Capture the cell that displays the provided text and extract its [x, y] central coordinate. 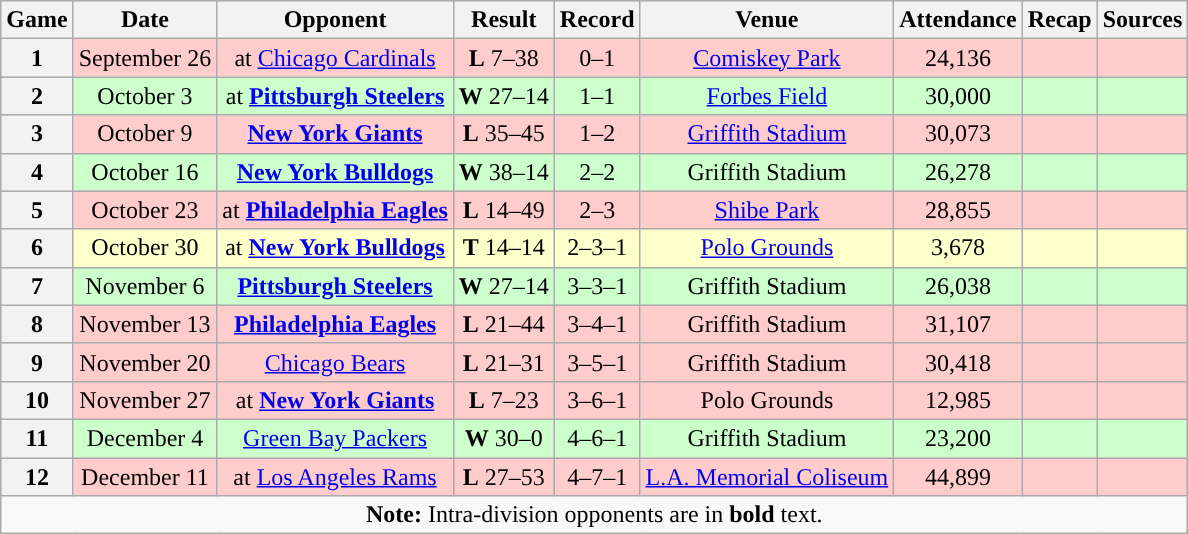
2–3–1 [597, 248]
3–4–1 [597, 324]
New York Bulldogs [335, 172]
November 20 [145, 362]
W 38–14 [504, 172]
W 30–0 [504, 438]
L 35–45 [504, 134]
Date [145, 20]
3–6–1 [597, 400]
L 7–23 [504, 400]
31,107 [958, 324]
2–2 [597, 172]
24,136 [958, 58]
3 [37, 134]
5 [37, 210]
4–6–1 [597, 438]
30,073 [958, 134]
September 26 [145, 58]
44,899 [958, 477]
Note: Intra-division opponents are in bold text. [594, 515]
L 27–53 [504, 477]
October 16 [145, 172]
at Pittsburgh Steelers [335, 96]
L 7–38 [504, 58]
4 [37, 172]
at Los Angeles Rams [335, 477]
7 [37, 286]
December 4 [145, 438]
9 [37, 362]
1–2 [597, 134]
Venue [767, 20]
Forbes Field [767, 96]
October 30 [145, 248]
3–5–1 [597, 362]
28,855 [958, 210]
2–3 [597, 210]
L 21–44 [504, 324]
11 [37, 438]
Philadelphia Eagles [335, 324]
November 27 [145, 400]
2 [37, 96]
October 23 [145, 210]
L.A. Memorial Coliseum [767, 477]
12 [37, 477]
1–1 [597, 96]
26,278 [958, 172]
November 13 [145, 324]
at Philadelphia Eagles [335, 210]
L 14–49 [504, 210]
30,000 [958, 96]
30,418 [958, 362]
23,200 [958, 438]
Attendance [958, 20]
Shibe Park [767, 210]
3–3–1 [597, 286]
New York Giants [335, 134]
October 9 [145, 134]
November 6 [145, 286]
December 11 [145, 477]
Opponent [335, 20]
0–1 [597, 58]
L 21–31 [504, 362]
Game [37, 20]
Pittsburgh Steelers [335, 286]
T 14–14 [504, 248]
Recap [1060, 20]
Record [597, 20]
1 [37, 58]
6 [37, 248]
Sources [1142, 20]
8 [37, 324]
at New York Bulldogs [335, 248]
Chicago Bears [335, 362]
October 3 [145, 96]
12,985 [958, 400]
4–7–1 [597, 477]
Green Bay Packers [335, 438]
Comiskey Park [767, 58]
at New York Giants [335, 400]
Result [504, 20]
10 [37, 400]
at Chicago Cardinals [335, 58]
3,678 [958, 248]
26,038 [958, 286]
